Identify which cell holds the provided text, then report its (x, y) central coordinate. 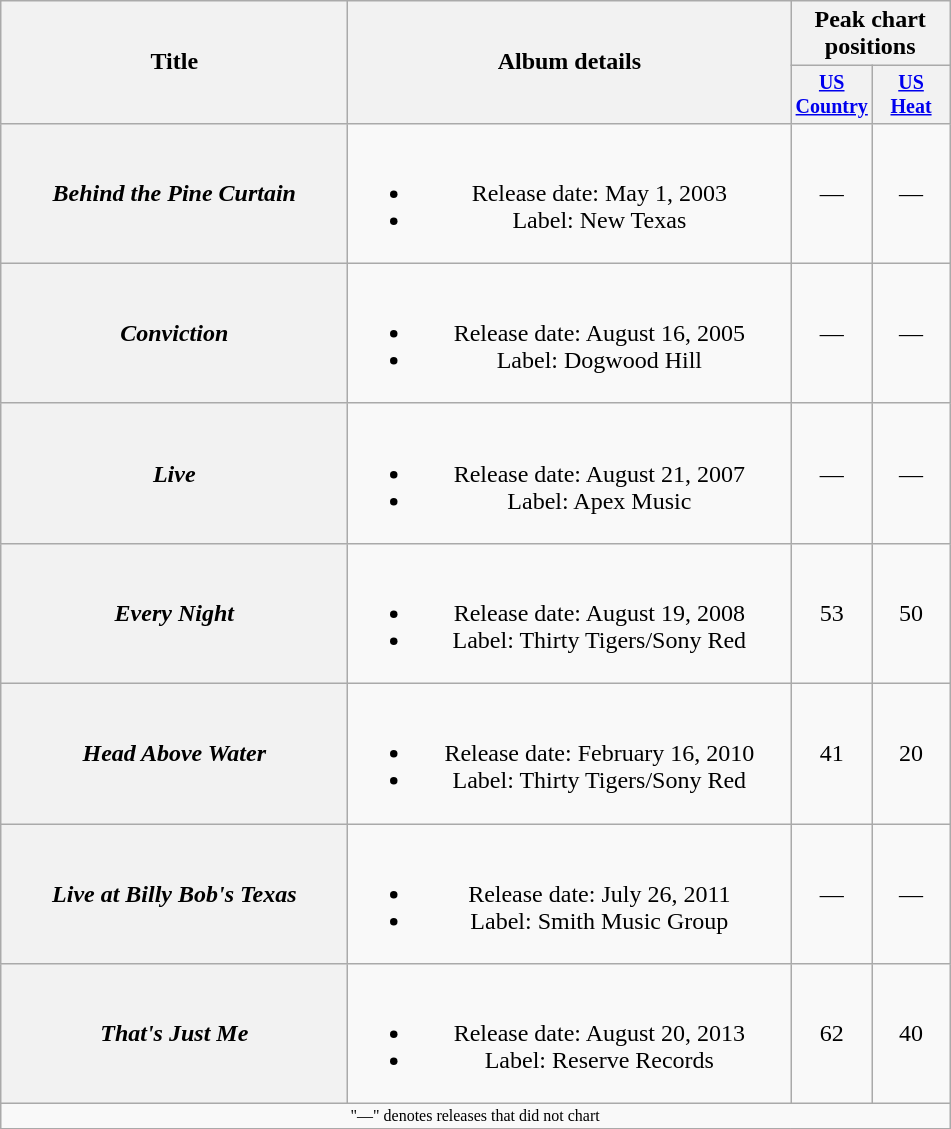
Behind the Pine Curtain (174, 193)
Conviction (174, 333)
That's Just Me (174, 1034)
Peak chartpositions (870, 34)
40 (912, 1034)
Release date: May 1, 2003Label: New Texas (570, 193)
Release date: August 21, 2007Label: Apex Music (570, 473)
50 (912, 613)
US Country (832, 94)
Release date: July 26, 2011Label: Smith Music Group (570, 894)
Every Night (174, 613)
53 (832, 613)
Release date: February 16, 2010Label: Thirty Tigers/Sony Red (570, 754)
Release date: August 20, 2013Label: Reserve Records (570, 1034)
"—" denotes releases that did not chart (476, 1116)
62 (832, 1034)
Head Above Water (174, 754)
Album details (570, 62)
Release date: August 19, 2008Label: Thirty Tigers/Sony Red (570, 613)
Release date: August 16, 2005Label: Dogwood Hill (570, 333)
20 (912, 754)
Title (174, 62)
41 (832, 754)
Live (174, 473)
US Heat (912, 94)
Live at Billy Bob's Texas (174, 894)
